Pinpoint the cell where the given text exists, returning its (x, y) midpoint coordinate. 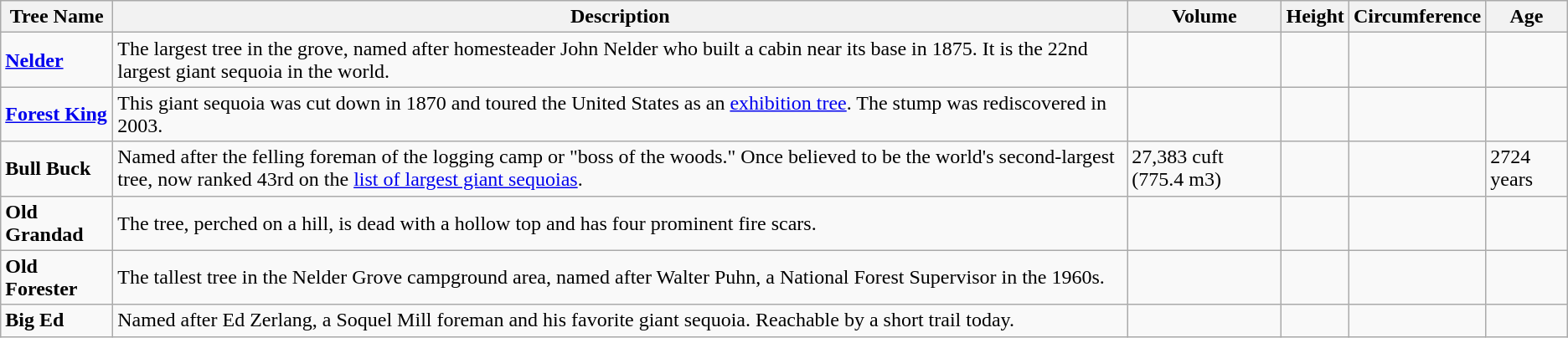
The tallest tree in the Nelder Grove campground area, named after Walter Puhn, a National Forest Supervisor in the 1960s. (620, 278)
Height (1315, 17)
Bull Buck (57, 169)
Tree Name (57, 17)
Named after Ed Zerlang, a Soquel Mill foreman and his favorite giant sequoia. Reachable by a short trail today. (620, 320)
Big Ed (57, 320)
Forest King (57, 114)
This giant sequoia was cut down in 1870 and toured the United States as an exhibition tree. The stump was rediscovered in 2003. (620, 114)
Description (620, 17)
Volume (1204, 17)
Circumference (1417, 17)
2724 years (1526, 169)
Nelder (57, 60)
Old Grandad (57, 223)
The tree, perched on a hill, is dead with a hollow top and has four prominent fire scars. (620, 223)
Age (1526, 17)
Old Forester (57, 278)
27,383 cuft (775.4 m3) (1204, 169)
